Search for the cell housing the specified text and yield its [x, y] center coordinate. 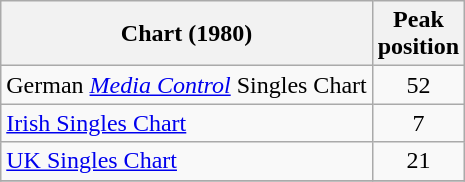
Irish Singles Chart [186, 123]
21 [418, 161]
52 [418, 85]
UK Singles Chart [186, 161]
Peakposition [418, 34]
German Media Control Singles Chart [186, 85]
Chart (1980) [186, 34]
7 [418, 123]
